Extract the [X, Y] coordinate from the center of the cell holding the provided text.  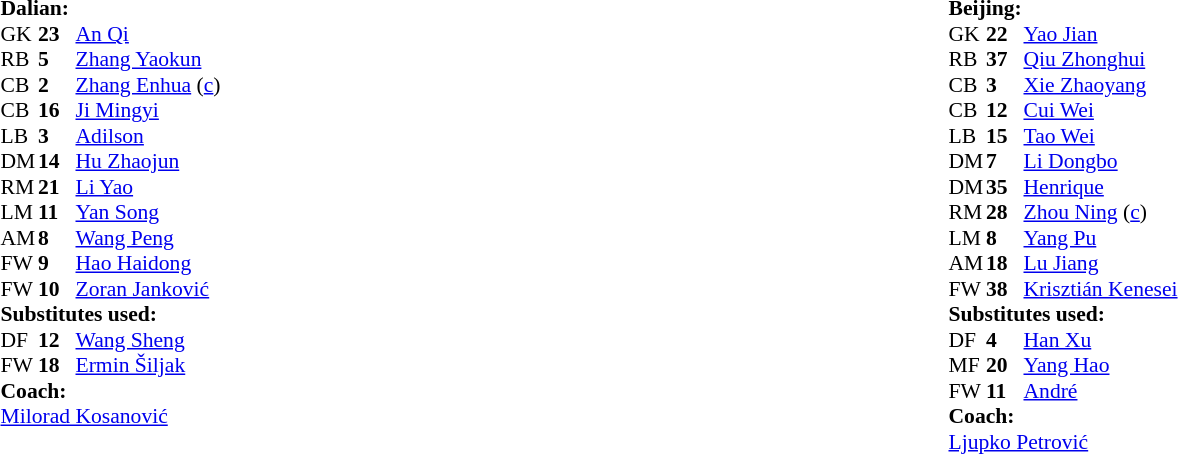
16 [57, 111]
28 [1005, 213]
Zoran Janković [148, 289]
2 [57, 85]
14 [57, 161]
Henrique [1101, 187]
Cui Wei [1101, 111]
Wang Sheng [148, 340]
Zhou Ning (c) [1101, 213]
Yang Hao [1101, 365]
23 [57, 34]
An Qi [148, 34]
20 [1005, 365]
Ermin Šiljak [148, 365]
37 [1005, 59]
Yang Pu [1101, 238]
Wang Peng [148, 238]
Adilson [148, 136]
Xie Zhaoyang [1101, 85]
Milorad Kosanović [110, 417]
38 [1005, 289]
Ji Mingyi [148, 111]
22 [1005, 34]
Hu Zhaojun [148, 161]
Han Xu [1101, 340]
21 [57, 187]
Tao Wei [1101, 136]
Li Yao [148, 187]
15 [1005, 136]
10 [57, 289]
Zhang Enhua (c) [148, 85]
Yan Song [148, 213]
4 [1005, 340]
Zhang Yaokun [148, 59]
7 [1005, 161]
Qiu Zhonghui [1101, 59]
André [1101, 391]
Krisztián Kenesei [1101, 289]
Hao Haidong [148, 263]
Yao Jian [1101, 34]
9 [57, 263]
Li Dongbo [1101, 161]
35 [1005, 187]
Lu Jiang [1101, 263]
MF [967, 365]
5 [57, 59]
